Provide the (x, y) coordinate of the cell's center where the given text is located.  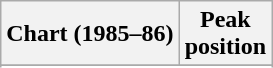
Peakposition (225, 34)
Chart (1985–86) (90, 34)
